Scan for the cell matching the given text and deliver its [X, Y] coordinate at center. 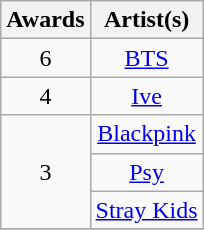
Artist(s) [146, 20]
Stray Kids [146, 210]
4 [46, 96]
Blackpink [146, 134]
BTS [146, 58]
Awards [46, 20]
Ive [146, 96]
3 [46, 172]
Psy [146, 172]
6 [46, 58]
